Detect which cell encompasses the target text, then output its [X, Y] center coordinate. 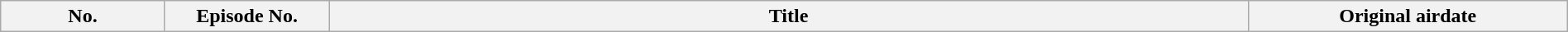
Episode No. [246, 16]
Title [789, 16]
No. [83, 16]
Original airdate [1408, 16]
